Capture the cell that displays the provided text and extract its [X, Y] central coordinate. 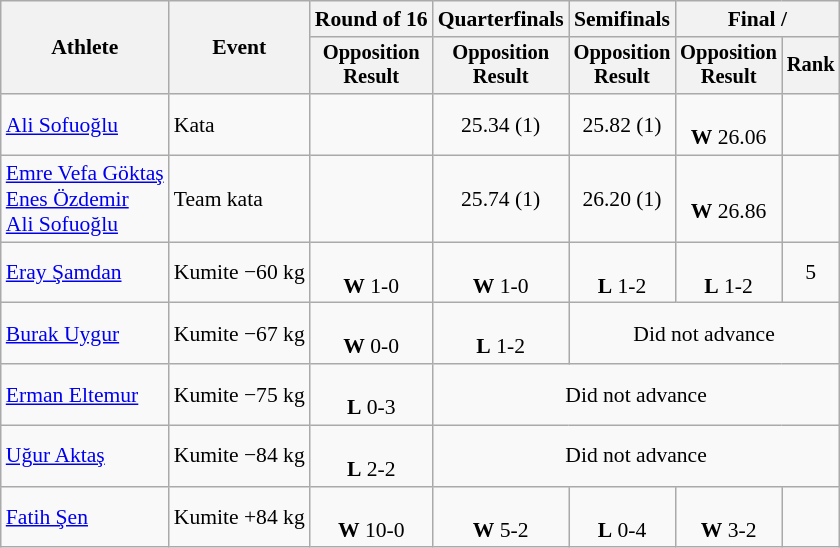
Erman Eltemur [85, 394]
Kumite −84 kg [240, 456]
Semifinals [622, 19]
W 26.86 [728, 200]
26.20 (1) [622, 200]
Kata [240, 124]
5 [811, 272]
Quarterfinals [501, 19]
Round of 16 [372, 19]
Fatih Şen [85, 518]
Athlete [85, 48]
L 0-4 [622, 518]
Kumite −67 kg [240, 334]
Eray Şamdan [85, 272]
Kumite −60 kg [240, 272]
25.34 (1) [501, 124]
W 5-2 [501, 518]
Final / [757, 19]
Ali Sofuoğlu [85, 124]
25.82 (1) [622, 124]
Kumite −75 kg [240, 394]
Event [240, 48]
W 0-0 [372, 334]
25.74 (1) [501, 200]
Kumite +84 kg [240, 518]
W 10-0 [372, 518]
L 2-2 [372, 456]
Rank [811, 66]
Emre Vefa GöktaşEnes ÖzdemirAli Sofuoğlu [85, 200]
Team kata [240, 200]
L 0-3 [372, 394]
Burak Uygur [85, 334]
W 3-2 [728, 518]
W 26.06 [728, 124]
Uğur Aktaş [85, 456]
